Detect which cell encompasses the target text, then output its (x, y) center coordinate. 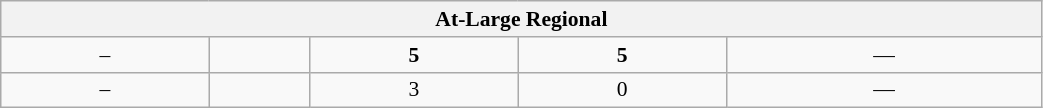
3 (414, 90)
0 (622, 90)
At-Large Regional (522, 19)
